Locate the cell with the specified text and output its (x, y) center coordinate. 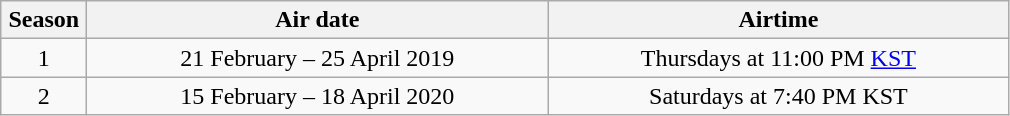
21 February – 25 April 2019 (318, 58)
Thursdays at 11:00 PM KST (778, 58)
2 (44, 96)
1 (44, 58)
15 February – 18 April 2020 (318, 96)
Airtime (778, 20)
Saturdays at 7:40 PM KST (778, 96)
Season (44, 20)
Air date (318, 20)
